Extract the [x, y] coordinate from the center of the cell holding the provided text.  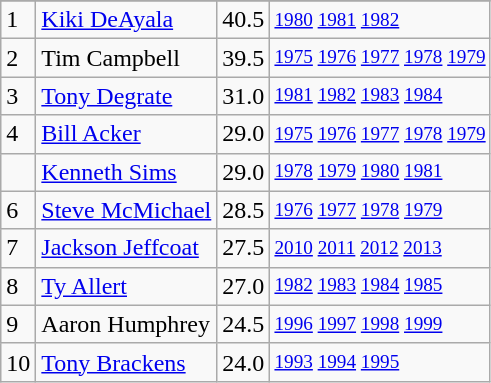
24.5 [244, 324]
Tony Brackens [126, 362]
31.0 [244, 96]
40.5 [244, 20]
4 [18, 134]
1982 1983 1984 1985 [380, 286]
27.5 [244, 248]
3 [18, 96]
1996 1997 1998 1999 [380, 324]
9 [18, 324]
Tim Campbell [126, 58]
2 [18, 58]
2010 2011 2012 2013 [380, 248]
Bill Acker [126, 134]
6 [18, 210]
Kiki DeAyala [126, 20]
Jackson Jeffcoat [126, 248]
Steve McMichael [126, 210]
24.0 [244, 362]
1981 1982 1983 1984 [380, 96]
27.0 [244, 286]
39.5 [244, 58]
1980 1981 1982 [380, 20]
8 [18, 286]
10 [18, 362]
Aaron Humphrey [126, 324]
Tony Degrate [126, 96]
Ty Allert [126, 286]
1993 1994 1995 [380, 362]
7 [18, 248]
1976 1977 1978 1979 [380, 210]
28.5 [244, 210]
1978 1979 1980 1981 [380, 172]
Kenneth Sims [126, 172]
1 [18, 20]
